Extract the [x, y] coordinate from the center of the cell holding the provided text.  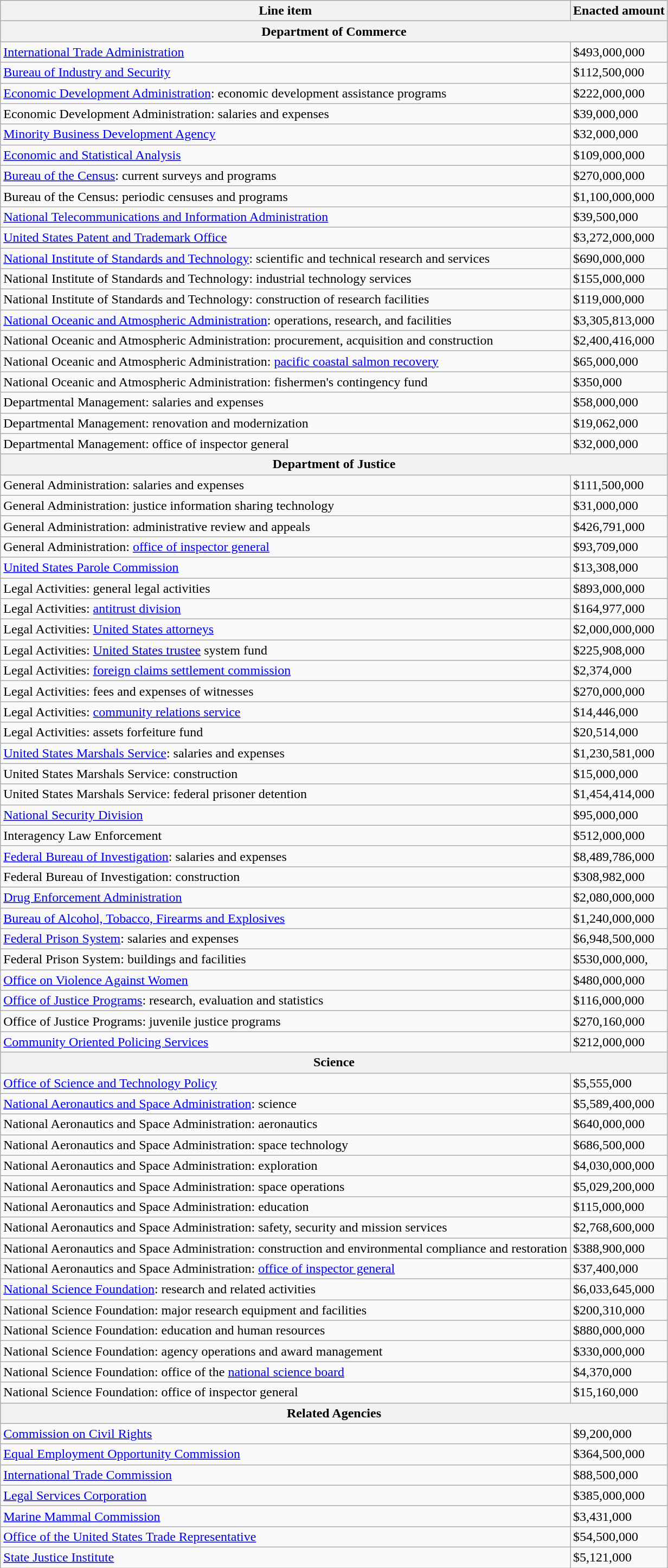
General Administration: justice information sharing technology [285, 506]
Community Oriented Policing Services [285, 1042]
National Aeronautics and Space Administration: aeronautics [285, 1124]
$385,000,000 [619, 1495]
Federal Prison System: salaries and expenses [285, 939]
$115,000,000 [619, 1207]
Legal Activities: fees and expenses of witnesses [285, 691]
National Science Foundation: office of the national science board [285, 1372]
$686,500,000 [619, 1145]
$15,160,000 [619, 1392]
$388,900,000 [619, 1248]
Federal Prison System: buildings and facilities [285, 960]
$222,000,000 [619, 93]
Federal Bureau of Investigation: salaries and expenses [285, 856]
$111,500,000 [619, 485]
Legal Activities: foreign claims settlement commission [285, 671]
$1,454,414,000 [619, 794]
$480,000,000 [619, 980]
$270,160,000 [619, 1021]
National Oceanic and Atmospheric Administration: procurement, acquisition and construction [285, 341]
$5,555,000 [619, 1083]
Legal Activities: United States trustee system fund [285, 650]
International Trade Administration [285, 52]
$9,200,000 [619, 1434]
International Trade Commission [285, 1475]
United States Marshals Service: construction [285, 774]
General Administration: salaries and expenses [285, 485]
$58,000,000 [619, 403]
National Security Division [285, 815]
$5,029,200,000 [619, 1186]
United States Marshals Service: federal prisoner detention [285, 794]
Legal Activities: antitrust division [285, 609]
National Aeronautics and Space Administration: construction and environmental compliance and restoration [285, 1248]
Bureau of the Census: current surveys and programs [285, 176]
$39,500,000 [619, 217]
$1,230,581,000 [619, 753]
$512,000,000 [619, 835]
$2,080,000,000 [619, 897]
United States Patent and Trademark Office [285, 237]
Line item [285, 11]
Commission on Civil Rights [285, 1434]
Science [334, 1062]
Legal Activities: community relations service [285, 712]
$4,030,000,000 [619, 1165]
$5,589,400,000 [619, 1104]
Minority Business Development Agency [285, 134]
$20,514,000 [619, 733]
$3,272,000,000 [619, 237]
$530,000,000, [619, 960]
Departmental Management: salaries and expenses [285, 403]
$6,033,645,000 [619, 1290]
Legal Activities: United States attorneys [285, 630]
National Science Foundation: research and related activities [285, 1290]
National Institute of Standards and Technology: industrial technology services [285, 279]
$119,000,000 [619, 300]
$8,489,786,000 [619, 856]
Office on Violence Against Women [285, 980]
Marine Mammal Commission [285, 1516]
Department of Justice [334, 464]
$93,709,000 [619, 547]
National Oceanic and Atmospheric Administration: fishermen's contingency fund [285, 382]
Enacted amount [619, 11]
$37,400,000 [619, 1269]
Interagency Law Enforcement [285, 835]
$164,977,000 [619, 609]
$3,431,000 [619, 1516]
Legal Activities: assets forfeiture fund [285, 733]
$212,000,000 [619, 1042]
$1,100,000,000 [619, 196]
$426,791,000 [619, 526]
Economic Development Administration: salaries and expenses [285, 114]
Office of Justice Programs: juvenile justice programs [285, 1021]
Office of Justice Programs: research, evaluation and statistics [285, 1001]
$880,000,000 [619, 1331]
National Telecommunications and Information Administration [285, 217]
$493,000,000 [619, 52]
$54,500,000 [619, 1537]
$39,000,000 [619, 114]
National Aeronautics and Space Administration: exploration [285, 1165]
$2,400,416,000 [619, 341]
$65,000,000 [619, 361]
$155,000,000 [619, 279]
$31,000,000 [619, 506]
$364,500,000 [619, 1454]
Office of the United States Trade Representative [285, 1537]
General Administration: office of inspector general [285, 547]
$640,000,000 [619, 1124]
$330,000,000 [619, 1351]
Office of Science and Technology Policy [285, 1083]
$95,000,000 [619, 815]
National Institute of Standards and Technology: scientific and technical research and services [285, 258]
$2,374,000 [619, 671]
Economic Development Administration: economic development assistance programs [285, 93]
$15,000,000 [619, 774]
National Aeronautics and Space Administration: safety, security and mission services [285, 1227]
$109,000,000 [619, 155]
$4,370,000 [619, 1372]
Bureau of Industry and Security [285, 73]
$690,000,000 [619, 258]
Legal Services Corporation [285, 1495]
$200,310,000 [619, 1310]
Federal Bureau of Investigation: construction [285, 877]
$893,000,000 [619, 588]
Departmental Management: renovation and modernization [285, 423]
National Aeronautics and Space Administration: space technology [285, 1145]
National Science Foundation: agency operations and award management [285, 1351]
National Institute of Standards and Technology: construction of research facilities [285, 300]
United States Marshals Service: salaries and expenses [285, 753]
$350,000 [619, 382]
Departmental Management: office of inspector general [285, 444]
National Oceanic and Atmospheric Administration: operations, research, and facilities [285, 320]
National Oceanic and Atmospheric Administration: pacific coastal salmon recovery [285, 361]
$3,305,813,000 [619, 320]
General Administration: administrative review and appeals [285, 526]
State Justice Institute [285, 1557]
Drug Enforcement Administration [285, 897]
National Aeronautics and Space Administration: office of inspector general [285, 1269]
$308,982,000 [619, 877]
$116,000,000 [619, 1001]
Department of Commerce [334, 31]
$225,908,000 [619, 650]
$1,240,000,000 [619, 918]
$2,000,000,000 [619, 630]
Bureau of Alcohol, Tobacco, Firearms and Explosives [285, 918]
$19,062,000 [619, 423]
$5,121,000 [619, 1557]
Legal Activities: general legal activities [285, 588]
National Science Foundation: education and human resources [285, 1331]
$88,500,000 [619, 1475]
Bureau of the Census: periodic censuses and programs [285, 196]
Economic and Statistical Analysis [285, 155]
$112,500,000 [619, 73]
National Aeronautics and Space Administration: science [285, 1104]
National Science Foundation: office of inspector general [285, 1392]
$14,446,000 [619, 712]
National Aeronautics and Space Administration: space operations [285, 1186]
National Aeronautics and Space Administration: education [285, 1207]
$2,768,600,000 [619, 1227]
$6,948,500,000 [619, 939]
$13,308,000 [619, 567]
Related Agencies [334, 1413]
Equal Employment Opportunity Commission [285, 1454]
National Science Foundation: major research equipment and facilities [285, 1310]
United States Parole Commission [285, 567]
